From the cell containing the given text, extract its center point as (x, y) coordinate. 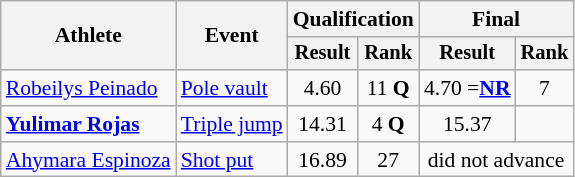
Robeilys Peinado (88, 88)
14.31 (323, 124)
Yulimar Rojas (88, 124)
4.60 (323, 88)
7 (545, 88)
Pole vault (232, 88)
4.70 =NR (468, 88)
11 Q (388, 88)
Triple jump (232, 124)
Athlete (88, 36)
Event (232, 36)
15.37 (468, 124)
Final (496, 19)
Qualification (354, 19)
4 Q (388, 124)
